Locate the cell with the specified text and output its (X, Y) center coordinate. 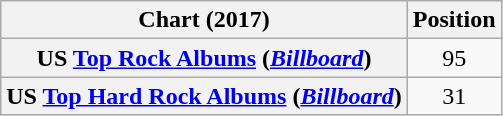
US Top Rock Albums (Billboard) (204, 58)
95 (454, 58)
US Top Hard Rock Albums (Billboard) (204, 96)
Chart (2017) (204, 20)
Position (454, 20)
31 (454, 96)
